Determine the (X, Y) coordinate at the center of the cell enclosing the given text.  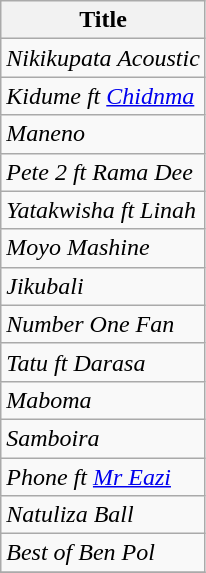
Title (104, 20)
Phone ft Mr Eazi (104, 477)
Moyo Mashine (104, 248)
Number One Fan (104, 324)
Best of Ben Pol (104, 553)
Jikubali (104, 286)
Pete 2 ft Rama Dee (104, 172)
Maneno (104, 134)
Kidume ft Chidnma (104, 96)
Samboira (104, 438)
Yatakwisha ft Linah (104, 210)
Tatu ft Darasa (104, 362)
Natuliza Ball (104, 515)
Maboma (104, 400)
Nikikupata Acoustic (104, 58)
